Pinpoint the cell where the given text exists, returning its [X, Y] midpoint coordinate. 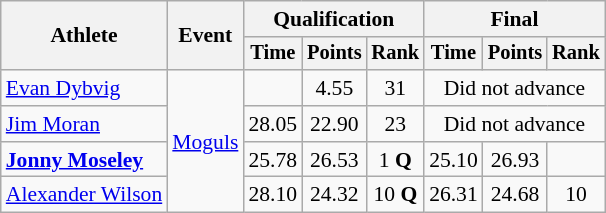
25.10 [454, 160]
22.90 [334, 124]
Qualification [334, 19]
23 [395, 124]
28.05 [272, 124]
10 Q [395, 195]
Jim Moran [84, 124]
24.32 [334, 195]
10 [576, 195]
Event [205, 36]
1 Q [395, 160]
26.31 [454, 195]
Alexander Wilson [84, 195]
Evan Dybvig [84, 88]
24.68 [515, 195]
Jonny Moseley [84, 160]
Final [514, 19]
31 [395, 88]
Athlete [84, 36]
26.53 [334, 160]
26.93 [515, 160]
4.55 [334, 88]
25.78 [272, 160]
Moguls [205, 141]
28.10 [272, 195]
